Extract the (X, Y) coordinate from the center of the cell holding the provided text.  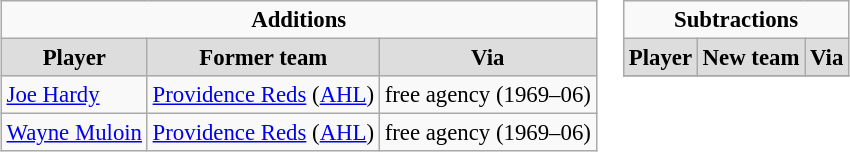
Former team (263, 58)
New team (750, 58)
Joe Hardy (74, 95)
Additions (298, 20)
Subtractions (736, 20)
Wayne Muloin (74, 133)
